From the cell containing the given text, extract its center point as (x, y) coordinate. 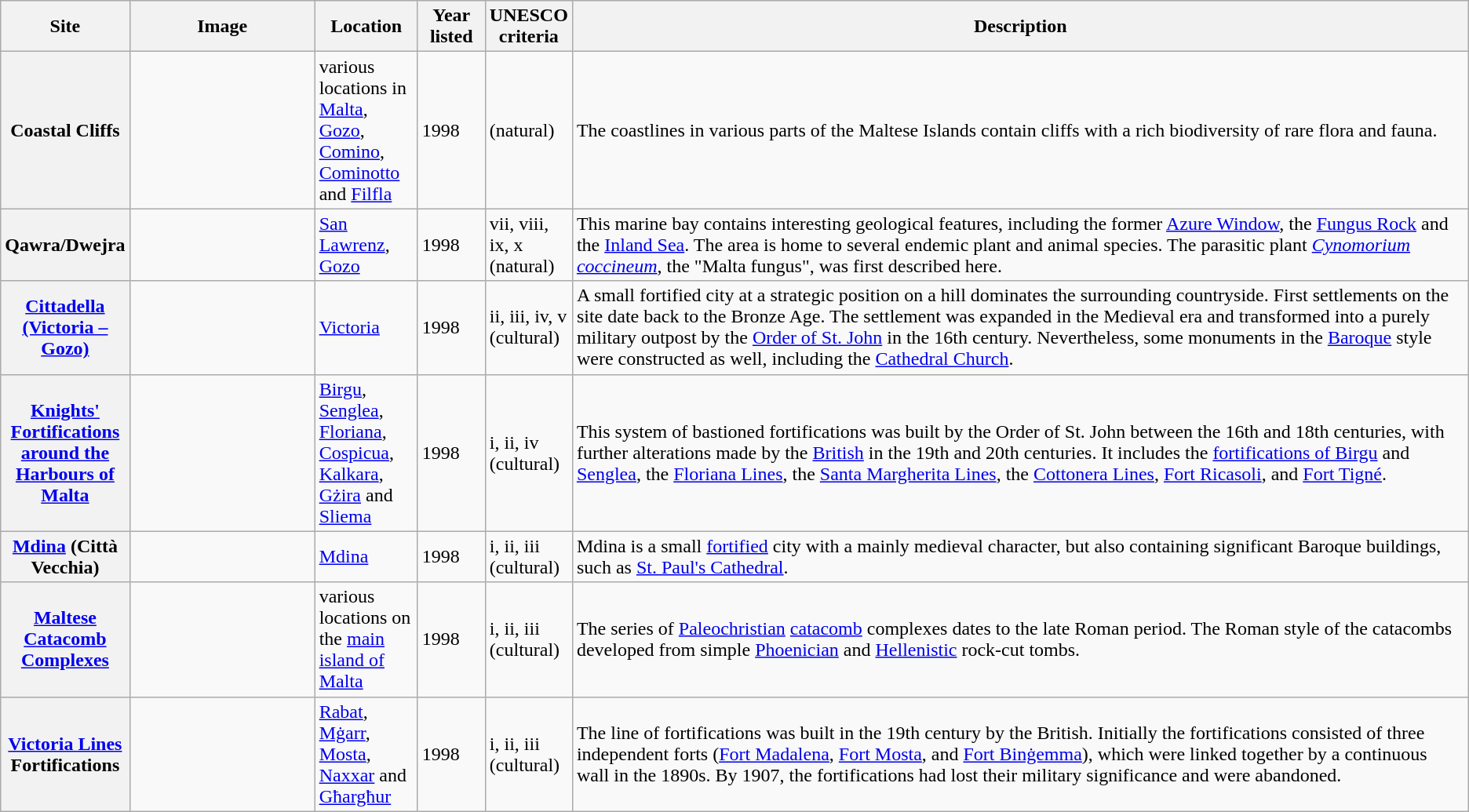
Rabat, Mġarr, Mosta, Naxxar and Għargħur (366, 754)
Maltese Catacomb Complexes (65, 639)
San Lawrenz, Gozo (366, 245)
Victoria (366, 328)
Qawra/Dwejra (65, 245)
ii, iii, iv, v (cultural) (529, 328)
i, ii, iv (cultural) (529, 453)
UNESCO criteria (529, 27)
Mdina (366, 557)
vii, viii, ix, x (natural) (529, 245)
various locations on the main island of Malta (366, 639)
Coastal Cliffs (65, 130)
Image (222, 27)
Description (1020, 27)
The coastlines in various parts of the Maltese Islands contain cliffs with a rich biodiversity of rare flora and fauna. (1020, 130)
Mdina is a small fortified city with a mainly medieval character, but also containing significant Baroque buildings, such as St. Paul's Cathedral. (1020, 557)
various locations in Malta, Gozo, Comino, Cominotto and Filfla (366, 130)
Knights' Fortifications around the Harbours of Malta (65, 453)
Location (366, 27)
Site (65, 27)
Birgu, Senglea, Floriana, Cospicua, Kalkara, Gżira and Sliema (366, 453)
Cittadella (Victoria – Gozo) (65, 328)
Year listed (451, 27)
Mdina (Città Vecchia) (65, 557)
Victoria Lines Fortifications (65, 754)
(natural) (529, 130)
